Return the [x, y] coordinate for the center point of the cell that contains the specified text.  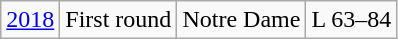
First round [118, 20]
2018 [30, 20]
L 63–84 [352, 20]
Notre Dame [242, 20]
